Identify which cell holds the provided text, then report its (X, Y) central coordinate. 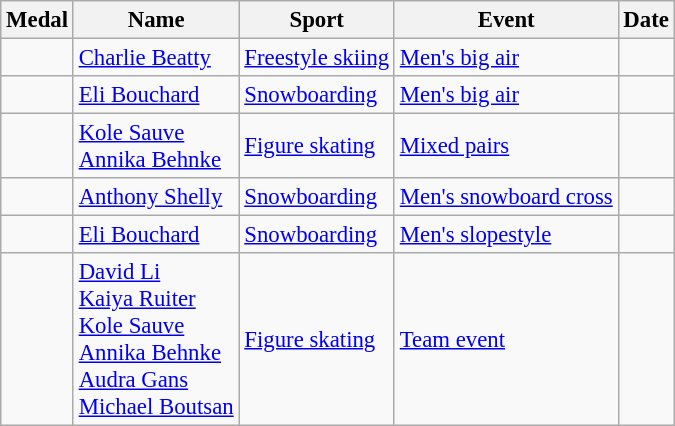
Mixed pairs (506, 146)
Men's snowboard cross (506, 197)
Name (156, 20)
Sport (317, 20)
Figure skating (317, 146)
Event (506, 20)
Medal (38, 20)
Anthony Shelly (156, 197)
Freestyle skiing (317, 58)
Kole SauveAnnika Behnke (156, 146)
Men's slopestyle (506, 235)
Charlie Beatty (156, 58)
Date (646, 20)
